Identify which cell holds the provided text, then report its (x, y) central coordinate. 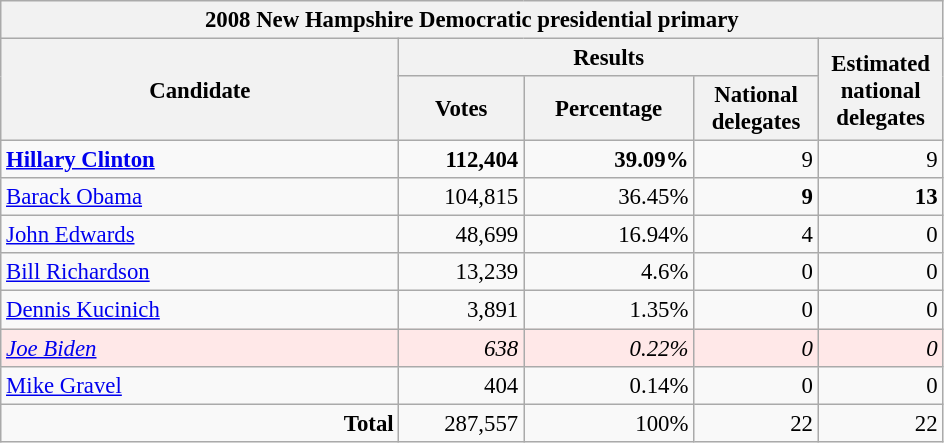
1.35% (609, 310)
Results (608, 58)
13 (880, 197)
4.6% (609, 273)
Candidate (200, 90)
2008 New Hampshire Democratic presidential primary (472, 20)
404 (462, 385)
Total (200, 423)
638 (462, 348)
48,699 (462, 235)
0.14% (609, 385)
Mike Gravel (200, 385)
36.45% (609, 197)
39.09% (609, 160)
100% (609, 423)
Joe Biden (200, 348)
287,557 (462, 423)
4 (756, 235)
104,815 (462, 197)
Percentage (609, 108)
John Edwards (200, 235)
National delegates (756, 108)
16.94% (609, 235)
112,404 (462, 160)
3,891 (462, 310)
Hillary Clinton (200, 160)
13,239 (462, 273)
Barack Obama (200, 197)
0.22% (609, 348)
Dennis Kucinich (200, 310)
Bill Richardson (200, 273)
Votes (462, 108)
Estimated national delegates (880, 90)
